Provide the (x, y) coordinate of the cell's center where the given text is located.  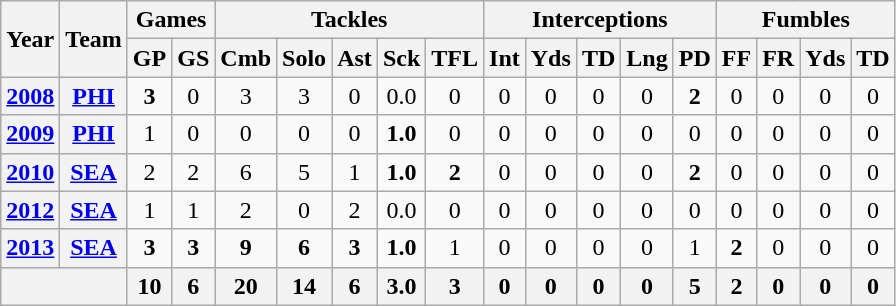
2012 (30, 210)
FF (736, 58)
2008 (30, 96)
Fumbles (806, 20)
PD (694, 58)
GP (149, 58)
Year (30, 39)
20 (246, 286)
Lng (647, 58)
Interceptions (600, 20)
2009 (30, 134)
Games (170, 20)
Int (505, 58)
Solo (304, 58)
FR (778, 58)
9 (246, 248)
2010 (30, 172)
3.0 (401, 286)
TFL (455, 58)
14 (304, 286)
10 (149, 286)
Ast (355, 58)
2013 (30, 248)
Tackles (350, 20)
Cmb (246, 58)
Team (94, 39)
Sck (401, 58)
GS (194, 58)
